Search for the cell housing the specified text and yield its (X, Y) center coordinate. 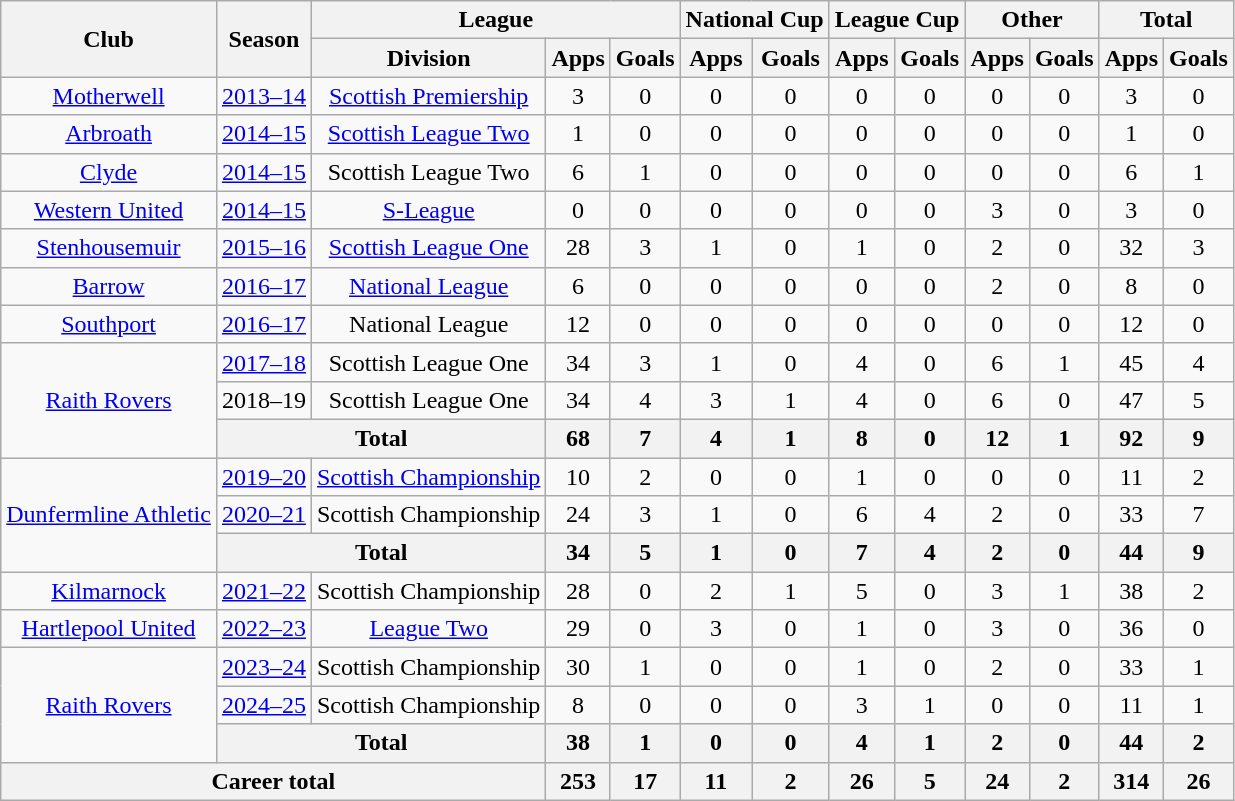
Stenhousemuir (109, 248)
Scottish Premiership (428, 96)
Other (1032, 20)
68 (578, 438)
10 (578, 477)
Southport (109, 324)
2019–20 (264, 477)
League Two (428, 629)
Motherwell (109, 96)
2023–24 (264, 667)
2018–19 (264, 400)
2022–23 (264, 629)
2020–21 (264, 515)
Dunfermline Athletic (109, 515)
314 (1131, 781)
S-League (428, 210)
National Cup (754, 20)
47 (1131, 400)
Season (264, 39)
36 (1131, 629)
Division (428, 58)
2021–22 (264, 591)
Career total (274, 781)
30 (578, 667)
2013–14 (264, 96)
2017–18 (264, 362)
2024–25 (264, 705)
Arbroath (109, 134)
League (496, 20)
Hartlepool United (109, 629)
45 (1131, 362)
Western United (109, 210)
Clyde (109, 172)
32 (1131, 248)
Club (109, 39)
29 (578, 629)
92 (1131, 438)
2015–16 (264, 248)
253 (578, 781)
League Cup (897, 20)
Kilmarnock (109, 591)
Barrow (109, 286)
17 (645, 781)
